Return the [X, Y] coordinate for the center point of the cell that contains the specified text.  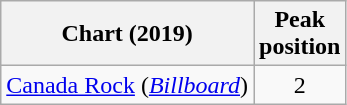
2 [300, 85]
Peakposition [300, 34]
Canada Rock (Billboard) [128, 85]
Chart (2019) [128, 34]
